Provide the (X, Y) coordinate of the cell's center where the given text is located.  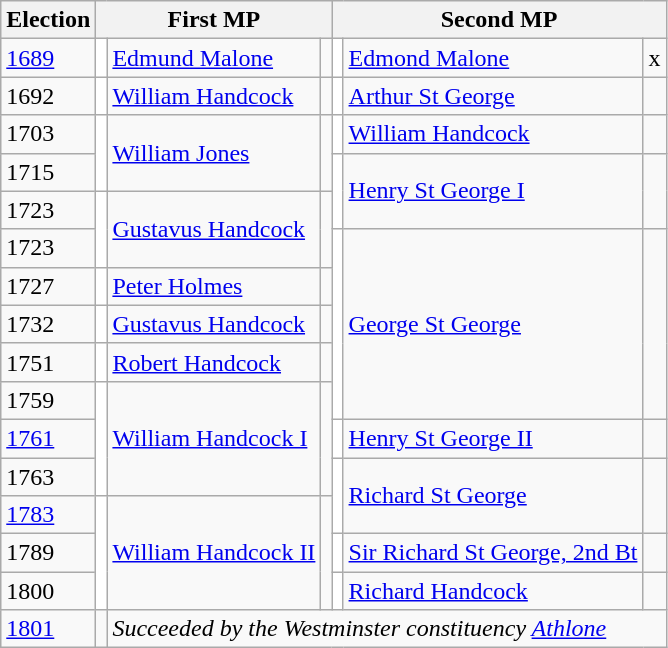
George St George (493, 324)
1800 (48, 591)
1759 (48, 400)
First MP (214, 20)
Henry St George II (493, 438)
1789 (48, 553)
1715 (48, 172)
William Handcock II (214, 553)
1751 (48, 362)
1732 (48, 324)
Arthur St George (493, 96)
Sir Richard St George, 2nd Bt (493, 553)
Succeeded by the Westminster constituency Athlone (386, 629)
Second MP (499, 20)
1727 (48, 286)
Robert Handcock (214, 362)
Edmund Malone (214, 58)
1763 (48, 477)
1692 (48, 96)
Edmond Malone (493, 58)
William Handcock I (214, 438)
1689 (48, 58)
1801 (48, 629)
1783 (48, 515)
Richard Handcock (493, 591)
William Jones (214, 153)
Richard St George (493, 496)
x (654, 58)
Henry St George I (493, 191)
Election (48, 20)
1761 (48, 438)
1703 (48, 134)
Peter Holmes (214, 286)
